Output the [x, y] coordinate of the center of the cell containing the given text.  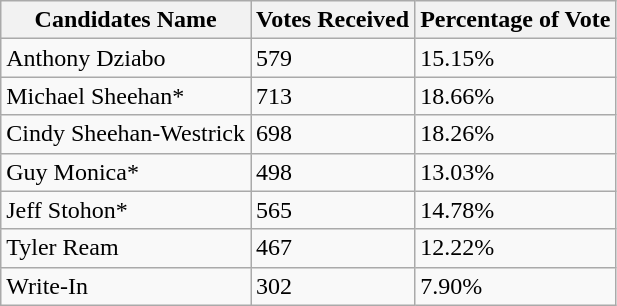
18.66% [516, 96]
Guy Monica* [126, 172]
Michael Sheehan* [126, 96]
Cindy Sheehan-Westrick [126, 134]
Write-In [126, 286]
302 [332, 286]
7.90% [516, 286]
13.03% [516, 172]
14.78% [516, 210]
18.26% [516, 134]
Anthony Dziabo [126, 58]
498 [332, 172]
Votes Received [332, 20]
12.22% [516, 248]
713 [332, 96]
467 [332, 248]
565 [332, 210]
15.15% [516, 58]
Jeff Stohon* [126, 210]
Percentage of Vote [516, 20]
Candidates Name [126, 20]
579 [332, 58]
698 [332, 134]
Tyler Ream [126, 248]
